Scan for the cell matching the given text and deliver its [x, y] coordinate at center. 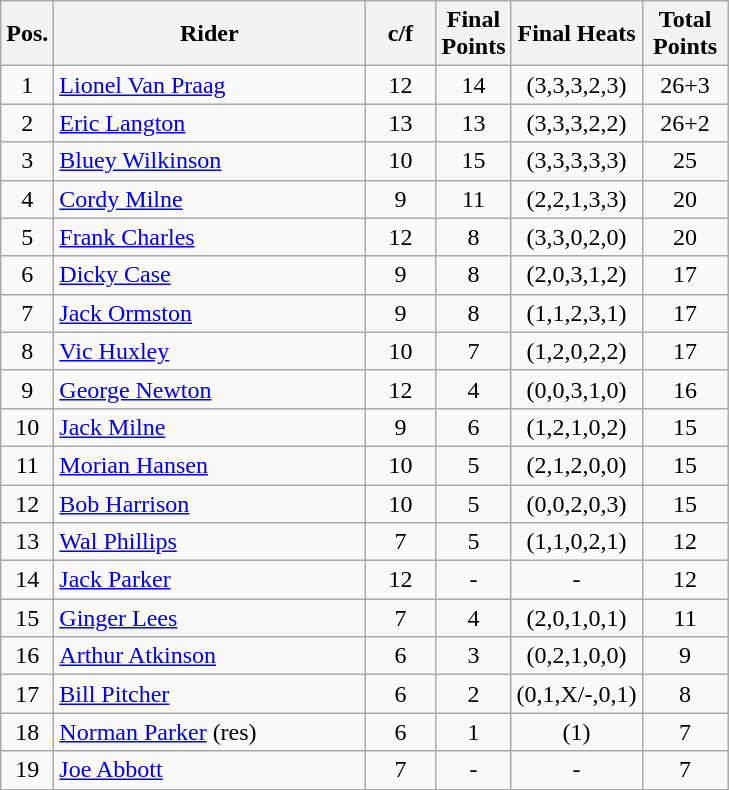
Morian Hansen [210, 465]
Rider [210, 34]
Wal Phillips [210, 542]
Ginger Lees [210, 618]
Norman Parker (res) [210, 732]
Bluey Wilkinson [210, 161]
Arthur Atkinson [210, 656]
(1) [576, 732]
25 [685, 161]
c/f [400, 34]
(2,1,2,0,0) [576, 465]
Total Points [685, 34]
(3,3,3,3,3) [576, 161]
(3,3,3,2,2) [576, 123]
Jack Parker [210, 580]
(0,2,1,0,0) [576, 656]
Jack Ormston [210, 313]
(3,3,3,2,3) [576, 85]
(1,1,2,3,1) [576, 313]
(0,1,X/-,0,1) [576, 694]
Pos. [28, 34]
(1,2,0,2,2) [576, 351]
Cordy Milne [210, 199]
(1,1,0,2,1) [576, 542]
(2,0,3,1,2) [576, 275]
Jack Milne [210, 427]
19 [28, 770]
Final Heats [576, 34]
(1,2,1,0,2) [576, 427]
18 [28, 732]
Joe Abbott [210, 770]
(2,2,1,3,3) [576, 199]
George Newton [210, 389]
Dicky Case [210, 275]
26+2 [685, 123]
Eric Langton [210, 123]
(0,0,3,1,0) [576, 389]
(3,3,0,2,0) [576, 237]
(2,0,1,0,1) [576, 618]
Final Points [474, 34]
Bill Pitcher [210, 694]
Bob Harrison [210, 503]
26+3 [685, 85]
(0,0,2,0,3) [576, 503]
Frank Charles [210, 237]
Lionel Van Praag [210, 85]
Vic Huxley [210, 351]
